For the text-containing cell, return its midpoint in (X, Y) coordinate format. 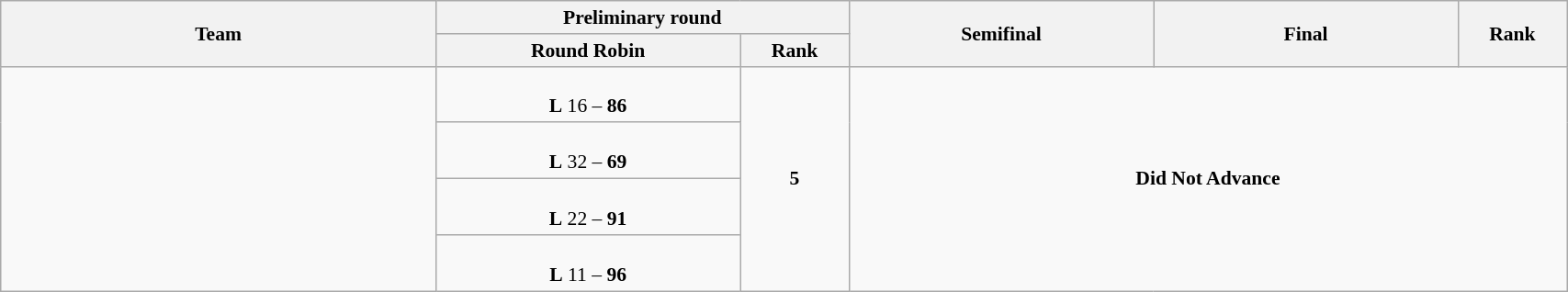
Semifinal (1001, 33)
Preliminary round (642, 17)
L 32 – 69 (588, 151)
Team (219, 33)
Final (1306, 33)
L 11 – 96 (588, 263)
L 22 – 91 (588, 208)
Did Not Advance (1207, 178)
5 (795, 178)
Round Robin (588, 51)
L 16 – 86 (588, 94)
